Return the (x, y) coordinate for the center point of the cell that contains the specified text.  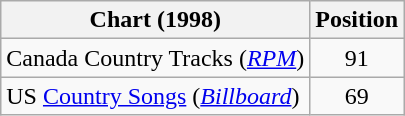
91 (357, 58)
Position (357, 20)
69 (357, 96)
Chart (1998) (156, 20)
US Country Songs (Billboard) (156, 96)
Canada Country Tracks (RPM) (156, 58)
